Locate the cell with the specified text and output its (x, y) center coordinate. 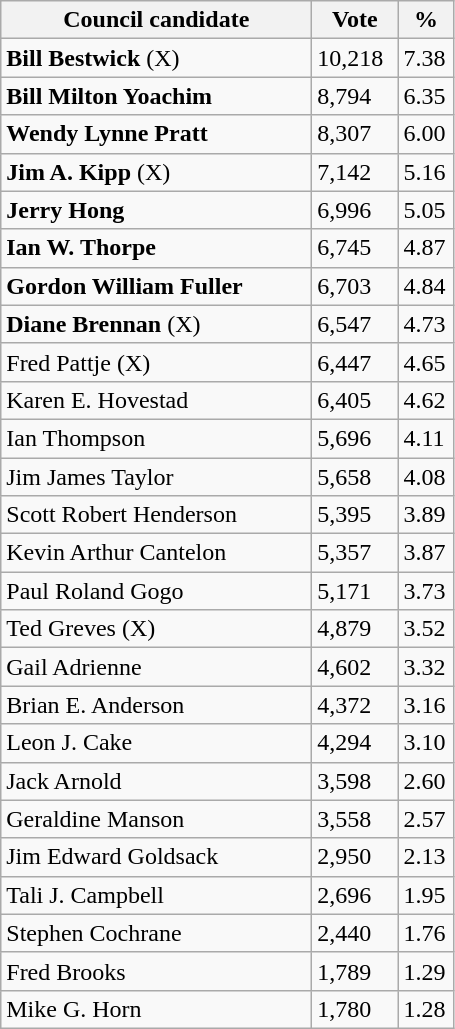
1.29 (426, 971)
3.89 (426, 515)
4,879 (355, 629)
6,745 (355, 248)
Fred Brooks (156, 971)
8,794 (355, 96)
5,696 (355, 438)
Jack Arnold (156, 781)
2.13 (426, 857)
6,447 (355, 362)
Ted Greves (X) (156, 629)
Jim A. Kipp (X) (156, 172)
Karen E. Hovestad (156, 400)
6,996 (355, 210)
Leon J. Cake (156, 743)
Ian W. Thorpe (156, 248)
4.65 (426, 362)
Fred Pattje (X) (156, 362)
4.87 (426, 248)
7.38 (426, 58)
3.87 (426, 553)
2.60 (426, 781)
3.32 (426, 667)
5,171 (355, 591)
Jim James Taylor (156, 477)
1,780 (355, 1009)
6,703 (355, 286)
7,142 (355, 172)
6.00 (426, 134)
5,395 (355, 515)
Stephen Cochrane (156, 933)
Bill Milton Yoachim (156, 96)
Gail Adrienne (156, 667)
4,372 (355, 705)
1.28 (426, 1009)
3,558 (355, 819)
5,357 (355, 553)
4.73 (426, 324)
Gordon William Fuller (156, 286)
% (426, 20)
10,218 (355, 58)
5.16 (426, 172)
4.11 (426, 438)
Paul Roland Gogo (156, 591)
4.08 (426, 477)
Vote (355, 20)
Diane Brennan (X) (156, 324)
1.95 (426, 895)
6.35 (426, 96)
3.52 (426, 629)
2.57 (426, 819)
4,294 (355, 743)
Ian Thompson (156, 438)
2,696 (355, 895)
6,405 (355, 400)
Brian E. Anderson (156, 705)
4,602 (355, 667)
4.84 (426, 286)
2,950 (355, 857)
1.76 (426, 933)
Wendy Lynne Pratt (156, 134)
4.62 (426, 400)
Bill Bestwick (X) (156, 58)
Kevin Arthur Cantelon (156, 553)
Jerry Hong (156, 210)
1,789 (355, 971)
3.16 (426, 705)
2,440 (355, 933)
Jim Edward Goldsack (156, 857)
5,658 (355, 477)
Scott Robert Henderson (156, 515)
3,598 (355, 781)
Geraldine Manson (156, 819)
Mike G. Horn (156, 1009)
Tali J. Campbell (156, 895)
Council candidate (156, 20)
5.05 (426, 210)
3.73 (426, 591)
3.10 (426, 743)
6,547 (355, 324)
8,307 (355, 134)
